Return (x, y) of the center of cell containing provided text 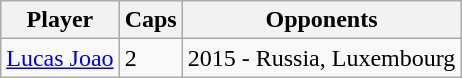
Player (60, 20)
2015 - Russia, Luxembourg (322, 58)
Lucas Joao (60, 58)
Caps (150, 20)
2 (150, 58)
Opponents (322, 20)
